Determine the (x, y) coordinate at the center of the cell enclosing the given text.  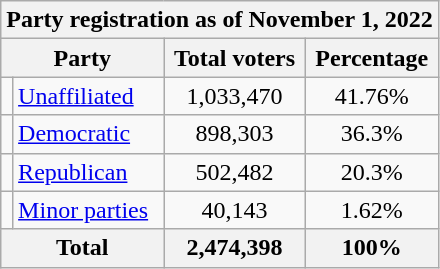
Democratic (88, 134)
Party registration as of November 1, 2022 (220, 20)
Percentage (372, 58)
Party (82, 58)
36.3% (372, 134)
Minor parties (88, 210)
Republican (88, 172)
100% (372, 248)
40,143 (235, 210)
41.76% (372, 96)
Unaffiliated (88, 96)
2,474,398 (235, 248)
502,482 (235, 172)
Total (82, 248)
Total voters (235, 58)
1,033,470 (235, 96)
20.3% (372, 172)
1.62% (372, 210)
898,303 (235, 134)
